For the text-containing cell, return its midpoint in (X, Y) coordinate format. 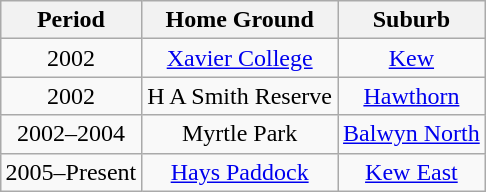
Xavier College (240, 58)
Hays Paddock (240, 172)
2005–Present (71, 172)
H A Smith Reserve (240, 96)
Myrtle Park (240, 134)
Hawthorn (412, 96)
2002–2004 (71, 134)
Home Ground (240, 20)
Period (71, 20)
Kew (412, 58)
Suburb (412, 20)
Kew East (412, 172)
Balwyn North (412, 134)
